Extract the (x, y) coordinate from the center of the cell holding the provided text.  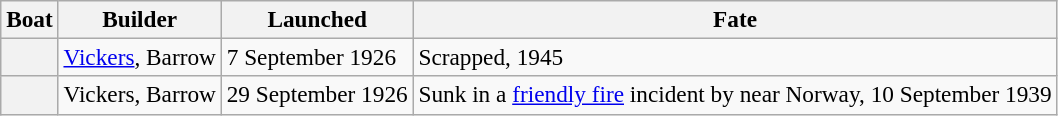
Fate (735, 19)
29 September 1926 (317, 95)
Scrapped, 1945 (735, 57)
7 September 1926 (317, 57)
Launched (317, 19)
Sunk in a friendly fire incident by near Norway, 10 September 1939 (735, 95)
Boat (30, 19)
Builder (140, 19)
